Identify which cell holds the provided text, then report its [X, Y] central coordinate. 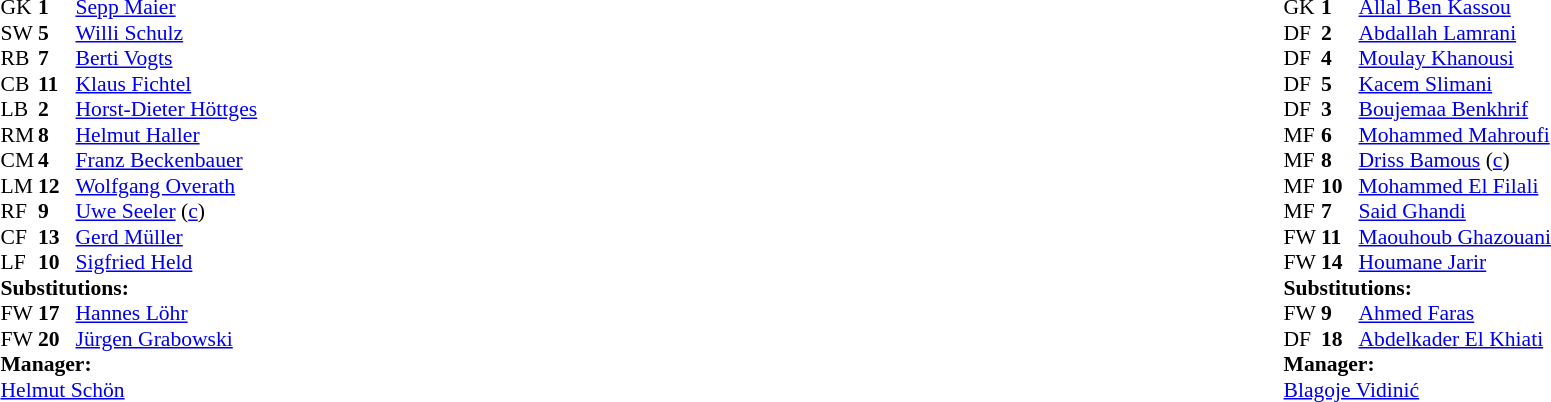
20 [57, 339]
Mohammed El Filali [1455, 186]
LF [19, 263]
RF [19, 211]
Jürgen Grabowski [167, 339]
18 [1340, 339]
3 [1340, 109]
Mohammed Mahroufi [1455, 135]
Ahmed Faras [1455, 313]
CM [19, 161]
Abdelkader El Khiati [1455, 339]
Uwe Seeler (c) [167, 211]
RB [19, 59]
6 [1340, 135]
Driss Bamous (c) [1455, 161]
Said Ghandi [1455, 211]
Hannes Löhr [167, 313]
Gerd Müller [167, 237]
17 [57, 313]
Berti Vogts [167, 59]
Wolfgang Overath [167, 186]
14 [1340, 263]
Maouhoub Ghazouani [1455, 237]
Franz Beckenbauer [167, 161]
Kacem Slimani [1455, 84]
Willi Schulz [167, 33]
SW [19, 33]
CB [19, 84]
Abdallah Lamrani [1455, 33]
Horst-Dieter Höttges [167, 109]
CF [19, 237]
LM [19, 186]
Boujemaa Benkhrif [1455, 109]
12 [57, 186]
Moulay Khanousi [1455, 59]
Helmut Haller [167, 135]
Klaus Fichtel [167, 84]
Sigfried Held [167, 263]
Houmane Jarir [1455, 263]
RM [19, 135]
13 [57, 237]
LB [19, 109]
